Return the (X, Y) coordinate for the center point of the cell that contains the specified text.  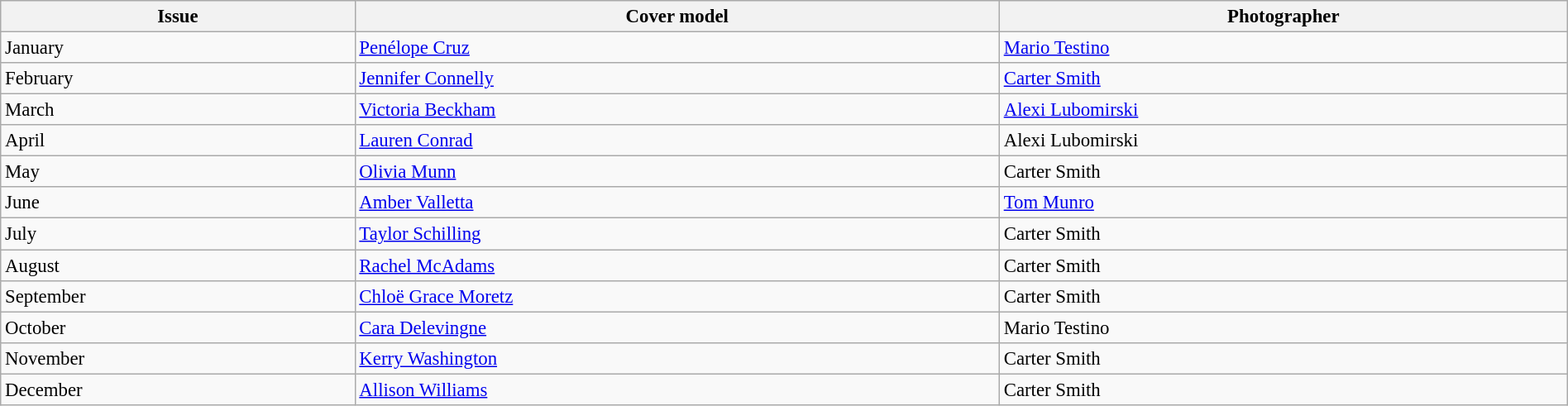
March (178, 110)
Jennifer Connelly (676, 79)
Cara Delevingne (676, 327)
Penélope Cruz (676, 48)
Olivia Munn (676, 172)
October (178, 327)
May (178, 172)
Lauren Conrad (676, 141)
Rachel McAdams (676, 265)
Issue (178, 17)
Chloë Grace Moretz (676, 296)
July (178, 234)
Photographer (1284, 17)
Allison Williams (676, 389)
Kerry Washington (676, 358)
September (178, 296)
February (178, 79)
Cover model (676, 17)
November (178, 358)
Amber Valletta (676, 203)
August (178, 265)
December (178, 389)
January (178, 48)
Taylor Schilling (676, 234)
April (178, 141)
Tom Munro (1284, 203)
June (178, 203)
Victoria Beckham (676, 110)
